From the cell containing the given text, extract its center point as (X, Y) coordinate. 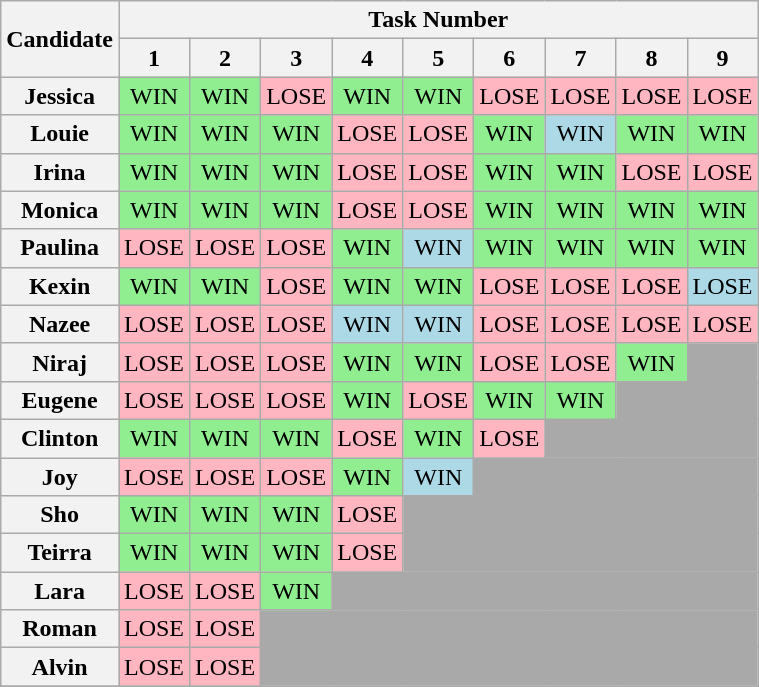
1 (154, 58)
Nazee (60, 324)
Clinton (60, 438)
Roman (60, 629)
Lara (60, 591)
6 (510, 58)
Sho (60, 515)
Task Number (438, 20)
Paulina (60, 248)
Monica (60, 210)
Irina (60, 172)
Niraj (60, 362)
Louie (60, 134)
3 (296, 58)
Jessica (60, 96)
Kexin (60, 286)
9 (722, 58)
2 (226, 58)
Teirra (60, 553)
5 (438, 58)
Eugene (60, 400)
Joy (60, 477)
4 (368, 58)
Alvin (60, 667)
7 (580, 58)
8 (652, 58)
Candidate (60, 39)
